Pinpoint the cell where the given text exists, returning its [X, Y] midpoint coordinate. 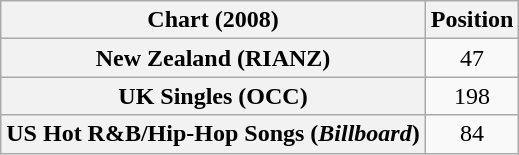
Position [472, 20]
84 [472, 134]
47 [472, 58]
UK Singles (OCC) [213, 96]
Chart (2008) [213, 20]
US Hot R&B/Hip-Hop Songs (Billboard) [213, 134]
198 [472, 96]
New Zealand (RIANZ) [213, 58]
